Search for the cell housing the specified text and yield its (X, Y) center coordinate. 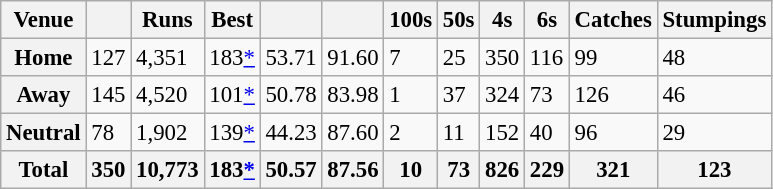
48 (714, 58)
Catches (613, 20)
87.56 (353, 170)
Away (44, 95)
50.57 (291, 170)
50s (459, 20)
229 (548, 170)
4s (502, 20)
Venue (44, 20)
91.60 (353, 58)
152 (502, 133)
324 (502, 95)
126 (613, 95)
46 (714, 95)
116 (548, 58)
29 (714, 133)
Neutral (44, 133)
Stumpings (714, 20)
78 (108, 133)
7 (411, 58)
6s (548, 20)
101* (232, 95)
145 (108, 95)
123 (714, 170)
1 (411, 95)
Best (232, 20)
11 (459, 133)
83.98 (353, 95)
Total (44, 170)
37 (459, 95)
44.23 (291, 133)
40 (548, 133)
96 (613, 133)
826 (502, 170)
10 (411, 170)
1,902 (168, 133)
2 (411, 133)
Runs (168, 20)
53.71 (291, 58)
4,520 (168, 95)
87.60 (353, 133)
50.78 (291, 95)
10,773 (168, 170)
139* (232, 133)
25 (459, 58)
99 (613, 58)
4,351 (168, 58)
Home (44, 58)
321 (613, 170)
100s (411, 20)
127 (108, 58)
